Locate the cell with the specified text and output its [X, Y] center coordinate. 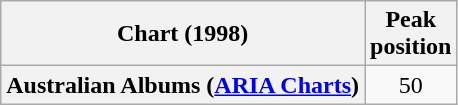
Australian Albums (ARIA Charts) [183, 85]
Peakposition [411, 34]
50 [411, 85]
Chart (1998) [183, 34]
